Extract the (X, Y) coordinate from the center of the cell holding the provided text.  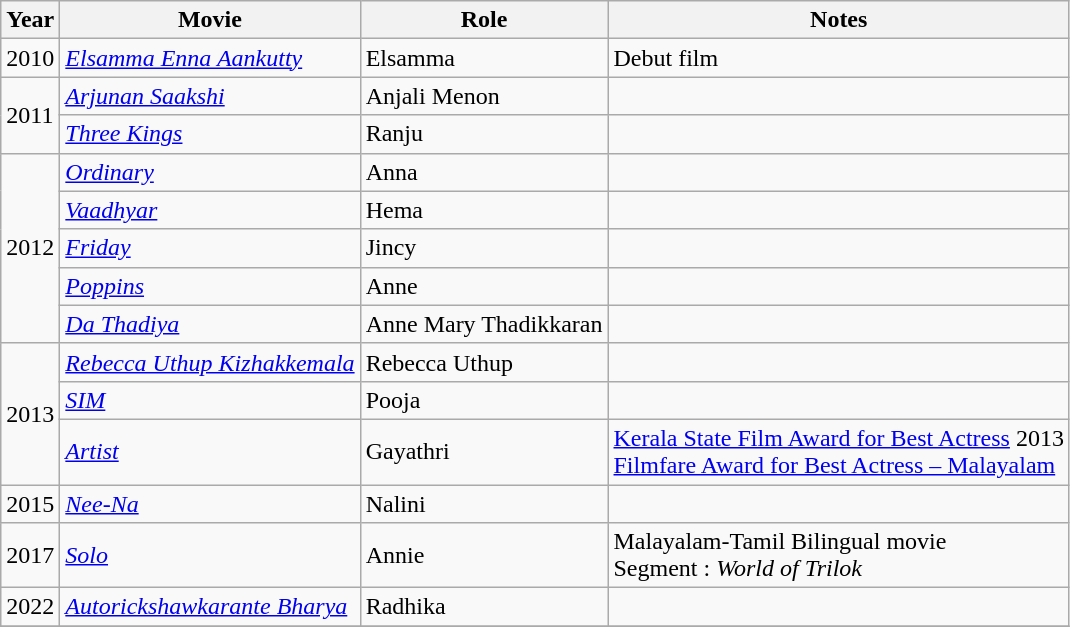
Da Thadiya (210, 324)
SIM (210, 400)
Solo (210, 556)
2015 (30, 503)
Artist (210, 452)
Nalini (484, 503)
Debut film (838, 58)
Ranju (484, 134)
Rebecca Uthup (484, 362)
Autorickshawkarante Bharya (210, 607)
Hema (484, 210)
Pooja (484, 400)
Elsamma (484, 58)
2022 (30, 607)
Year (30, 20)
Three Kings (210, 134)
2011 (30, 115)
Movie (210, 20)
Ordinary (210, 172)
Anjali Menon (484, 96)
Arjunan Saakshi (210, 96)
Annie (484, 556)
2010 (30, 58)
Notes (838, 20)
Radhika (484, 607)
Jincy (484, 248)
Anne (484, 286)
2017 (30, 556)
Malayalam-Tamil Bilingual movie Segment : World of Trilok (838, 556)
2012 (30, 248)
Elsamma Enna Aankutty (210, 58)
Kerala State Film Award for Best Actress 2013Filmfare Award for Best Actress – Malayalam (838, 452)
Rebecca Uthup Kizhakkemala (210, 362)
Anne Mary Thadikkaran (484, 324)
2013 (30, 414)
Nee-Na (210, 503)
Vaadhyar (210, 210)
Role (484, 20)
Friday (210, 248)
Poppins (210, 286)
Gayathri (484, 452)
Anna (484, 172)
